Pinpoint the cell where the given text exists, returning its (X, Y) midpoint coordinate. 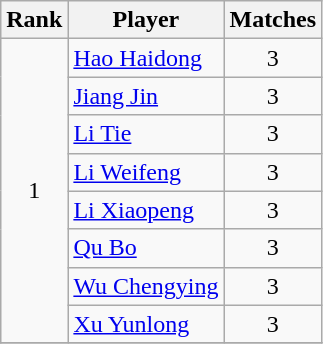
Li Xiaopeng (146, 210)
Li Weifeng (146, 172)
1 (34, 191)
Xu Yunlong (146, 324)
Qu Bo (146, 248)
Matches (273, 20)
Player (146, 20)
Rank (34, 20)
Hao Haidong (146, 58)
Li Tie (146, 134)
Wu Chengying (146, 286)
Jiang Jin (146, 96)
